From the cell containing the given text, extract its center point as (x, y) coordinate. 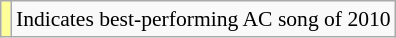
Indicates best-performing AC song of 2010 (204, 19)
